Provide the [x, y] coordinate of the cell's center where the given text is located.  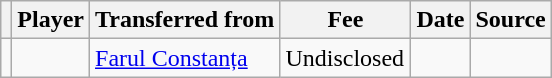
Source [510, 20]
Fee [346, 20]
Undisclosed [346, 58]
Transferred from [185, 20]
Player [51, 20]
Date [440, 20]
Farul Constanța [185, 58]
